For the text-containing cell, return its midpoint in [X, Y] coordinate format. 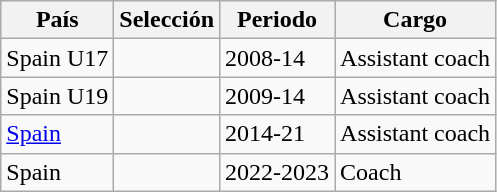
Spain U17 [58, 58]
Coach [416, 172]
2009-14 [278, 96]
2014-21 [278, 134]
2022-2023 [278, 172]
Cargo [416, 20]
País [58, 20]
Spain U19 [58, 96]
Selección [167, 20]
2008-14 [278, 58]
Periodo [278, 20]
